Extract the [x, y] coordinate from the center of the cell holding the provided text.  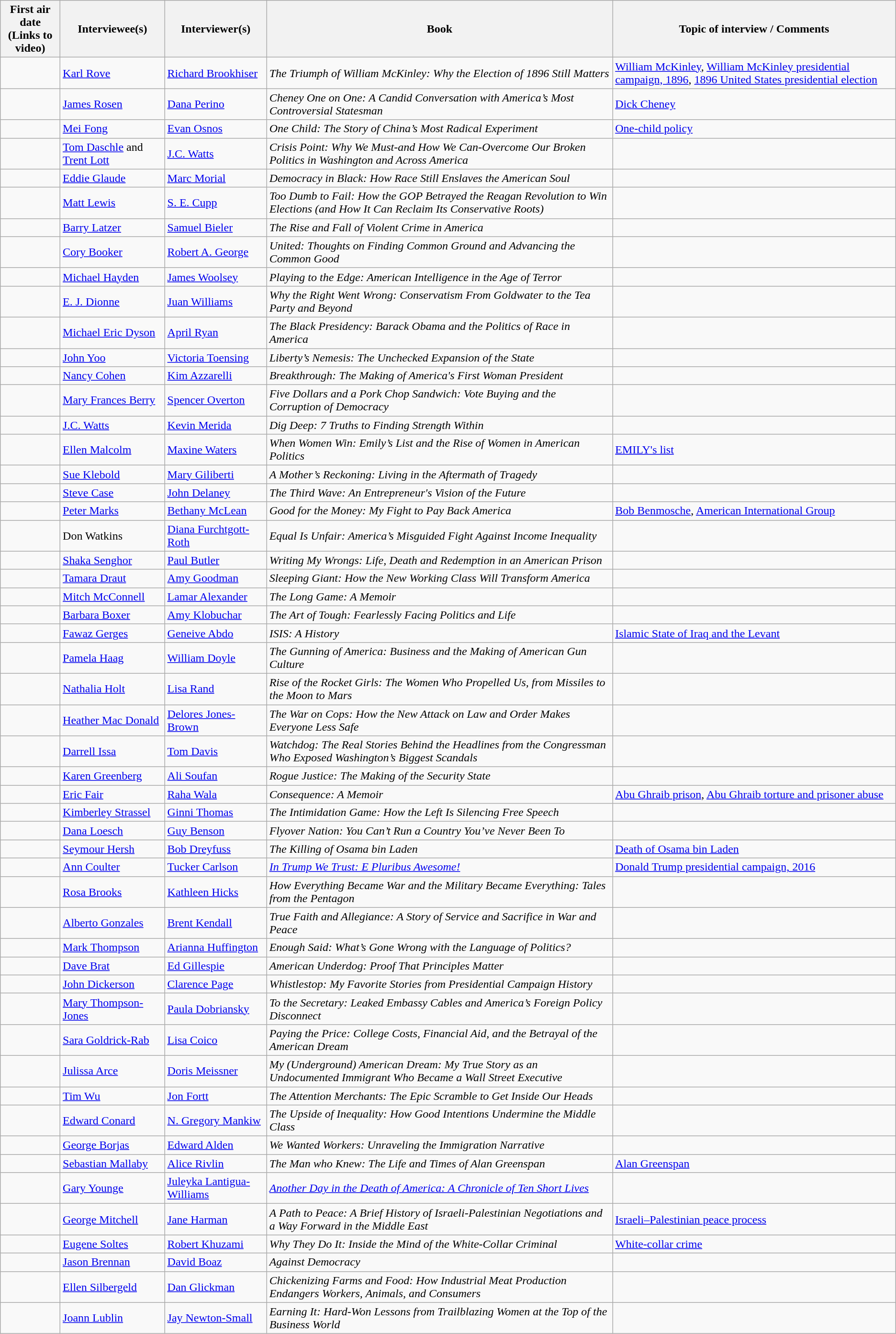
Doris Meissner [215, 1071]
Cory Booker [112, 252]
Karl Rove [112, 73]
Dave Brat [112, 966]
Kathleen Hicks [215, 892]
John Delaney [215, 493]
Mary Thompson-Jones [112, 1008]
Lisa Coico [215, 1040]
Seymour Hersh [112, 849]
Rise of the Rocket Girls: The Women Who Propelled Us, from Missiles to the Moon to Mars [439, 689]
Ali Soufan [215, 776]
Eddie Glaude [112, 178]
Paul Butler [215, 560]
The Black Presidency: Barack Obama and the Politics of Race in America [439, 332]
George Mitchell [112, 1219]
Tom Daschle and Trent Lott [112, 153]
Karen Greenberg [112, 776]
Edward Conard [112, 1120]
Why the Right Went Wrong: Conservatism From Goldwater to the Tea Party and Beyond [439, 302]
The Long Game: A Memoir [439, 597]
Guy Benson [215, 831]
White-collar crime [754, 1244]
Barbara Boxer [112, 615]
Mei Fong [112, 129]
Heather Mac Donald [112, 720]
Steve Case [112, 493]
Abu Ghraib prison, Abu Ghraib torture and prisoner abuse [754, 794]
Dan Glickman [215, 1287]
Darrell Issa [112, 752]
Kim Azzarelli [215, 376]
Clarence Page [215, 984]
Alice Rivlin [215, 1164]
American Underdog: Proof That Principles Matter [439, 966]
Ginni Thomas [215, 813]
The Rise and Fall of Violent Crime in America [439, 227]
Islamic State of Iraq and the Levant [754, 633]
Liberty’s Nemesis: The Unchecked Expansion of the State [439, 358]
Bob Dreyfuss [215, 849]
Dana Loesch [112, 831]
Pamela Haag [112, 658]
In Trump We Trust: E Pluribus Awesome! [439, 867]
Why They Do It: Inside the Mind of the White-Collar Criminal [439, 1244]
Lamar Alexander [215, 597]
Barry Latzer [112, 227]
Bethany McLean [215, 511]
Brent Kendall [215, 923]
Jane Harman [215, 1219]
Israeli–Palestinian peace process [754, 1219]
Edward Alden [215, 1145]
Richard Brookhiser [215, 73]
Michael Eric Dyson [112, 332]
Another Day in the Death of America: A Chronicle of Ten Short Lives [439, 1188]
The Third Wave: An Entrepreneur's Vision of the Future [439, 493]
Kimberley Strassel [112, 813]
Geneive Abdo [215, 633]
Robert Khuzami [215, 1244]
Spencer Overton [215, 400]
The Man who Knew: The Life and Times of Alan Greenspan [439, 1164]
Chickenizing Farms and Food: How Industrial Meat Production Endangers Workers, Animals, and Consumers [439, 1287]
Joann Lublin [112, 1318]
Matt Lewis [112, 203]
Topic of interview / Comments [754, 29]
Juan Williams [215, 302]
E. J. Dionne [112, 302]
EMILY's list [754, 450]
Nancy Cohen [112, 376]
Mitch McConnell [112, 597]
Sara Goldrick-Rab [112, 1040]
A Mother’s Reckoning: Living in the Aftermath of Tragedy [439, 475]
My (Underground) American Dream: My True Story as an Undocumented Immigrant Who Became a Wall Street Executive [439, 1071]
When Women Win: Emily’s List and the Rise of Women in American Politics [439, 450]
Diana Furchtgott-Roth [215, 535]
Dana Perino [215, 104]
James Rosen [112, 104]
Delores Jones-Brown [215, 720]
Earning It: Hard-Won Lessons from Trailblazing Women at the Top of the Business World [439, 1318]
The Attention Merchants: The Epic Scramble to Get Inside Our Heads [439, 1096]
Crisis Point: Why We Must-and How We Can-Overcome Our Broken Politics in Washington and Across America [439, 153]
Equal Is Unfair: America’s Misguided Fight Against Income Inequality [439, 535]
Jay Newton-Small [215, 1318]
James Woolsey [215, 277]
True Faith and Allegiance: A Story of Service and Sacrifice in War and Peace [439, 923]
Tim Wu [112, 1096]
Consequence: A Memoir [439, 794]
Peter Marks [112, 511]
Cheney One on One: A Candid Conversation with America’s Most Controversial Statesman [439, 104]
Maxine Waters [215, 450]
Alan Greenspan [754, 1164]
Amy Klobuchar [215, 615]
Ellen Silbergeld [112, 1287]
Good for the Money: My Fight to Pay Back America [439, 511]
Julissa Arce [112, 1071]
Gary Younge [112, 1188]
The Triumph of William McKinley: Why the Election of 1896 Still Matters [439, 73]
Mary Giliberti [215, 475]
Death of Osama bin Laden [754, 849]
Amy Goodman [215, 578]
Alberto Gonzales [112, 923]
Raha Wala [215, 794]
The Upside of Inequality: How Good Intentions Undermine the Middle Class [439, 1120]
Sebastian Mallaby [112, 1164]
Mary Frances Berry [112, 400]
Writing My Wrongs: Life, Death and Redemption in an American Prison [439, 560]
Fawaz Gerges [112, 633]
Playing to the Edge: American Intelligence in the Age of Terror [439, 277]
Kevin Merida [215, 425]
Don Watkins [112, 535]
Paula Dobriansky [215, 1008]
Bob Benmosche, American International Group [754, 511]
Interviewee(s) [112, 29]
Arianna Huffington [215, 948]
Victoria Toensing [215, 358]
The Gunning of America: Business and the Making of American Gun Culture [439, 658]
The Intimidation Game: How the Left Is Silencing Free Speech [439, 813]
Too Dumb to Fail: How the GOP Betrayed the Reagan Revolution to Win Elections (and How It Can Reclaim Its Conservative Roots) [439, 203]
How Everything Became War and the Military Became Everything: Tales from the Pentagon [439, 892]
N. Gregory Mankiw [215, 1120]
Dig Deep: 7 Truths to Finding Strength Within [439, 425]
Robert A. George [215, 252]
Book [439, 29]
We Wanted Workers: Unraveling the Immigration Narrative [439, 1145]
Dick Cheney [754, 104]
The Killing of Osama bin Laden [439, 849]
To the Secretary: Leaked Embassy Cables and America’s Foreign Policy Disconnect [439, 1008]
Sleeping Giant: How the New Working Class Will Transform America [439, 578]
Lisa Rand [215, 689]
George Borjas [112, 1145]
Five Dollars and a Pork Chop Sandwich: Vote Buying and the Corruption of Democracy [439, 400]
Mark Thompson [112, 948]
Juleyka Lantigua-Williams [215, 1188]
Shaka Senghor [112, 560]
Eugene Soltes [112, 1244]
S. E. Cupp [215, 203]
Paying the Price: College Costs, Financial Aid, and the Betrayal of the American Dream [439, 1040]
Rogue Justice: The Making of the Security State [439, 776]
Michael Hayden [112, 277]
William McKinley, William McKinley presidential campaign, 1896, 1896 United States presidential election [754, 73]
One-child policy [754, 129]
April Ryan [215, 332]
Tom Davis [215, 752]
Rosa Brooks [112, 892]
Donald Trump presidential campaign, 2016 [754, 867]
Evan Osnos [215, 129]
Ellen Malcolm [112, 450]
The Art of Tough: Fearlessly Facing Politics and Life [439, 615]
John Yoo [112, 358]
Whistlestop: My Favorite Stories from Presidential Campaign History [439, 984]
ISIS: A History [439, 633]
Nathalia Holt [112, 689]
United: Thoughts on Finding Common Ground and Advancing the Common Good [439, 252]
Ed Gillespie [215, 966]
Marc Morial [215, 178]
Democracy in Black: How Race Still Enslaves the American Soul [439, 178]
Jason Brennan [112, 1262]
Tucker Carlson [215, 867]
Enough Said: What’s Gone Wrong with the Language of Politics? [439, 948]
Breakthrough: The Making of America's First Woman President [439, 376]
Samuel Bieler [215, 227]
David Boaz [215, 1262]
John Dickerson [112, 984]
William Doyle [215, 658]
One Child: The Story of China’s Most Radical Experiment [439, 129]
Watchdog: The Real Stories Behind the Headlines from the Congressman Who Exposed Washington’s Biggest Scandals [439, 752]
Jon Fortt [215, 1096]
Sue Klebold [112, 475]
Eric Fair [112, 794]
The War on Cops: How the New Attack on Law and Order Makes Everyone Less Safe [439, 720]
Ann Coulter [112, 867]
First air date(Links to video) [31, 29]
Tamara Draut [112, 578]
Against Democracy [439, 1262]
Flyover Nation: You Can’t Run a Country You’ve Never Been To [439, 831]
A Path to Peace: A Brief History of Israeli-Palestinian Negotiations and a Way Forward in the Middle East [439, 1219]
Interviewer(s) [215, 29]
